Capture the cell that displays the provided text and extract its [X, Y] central coordinate. 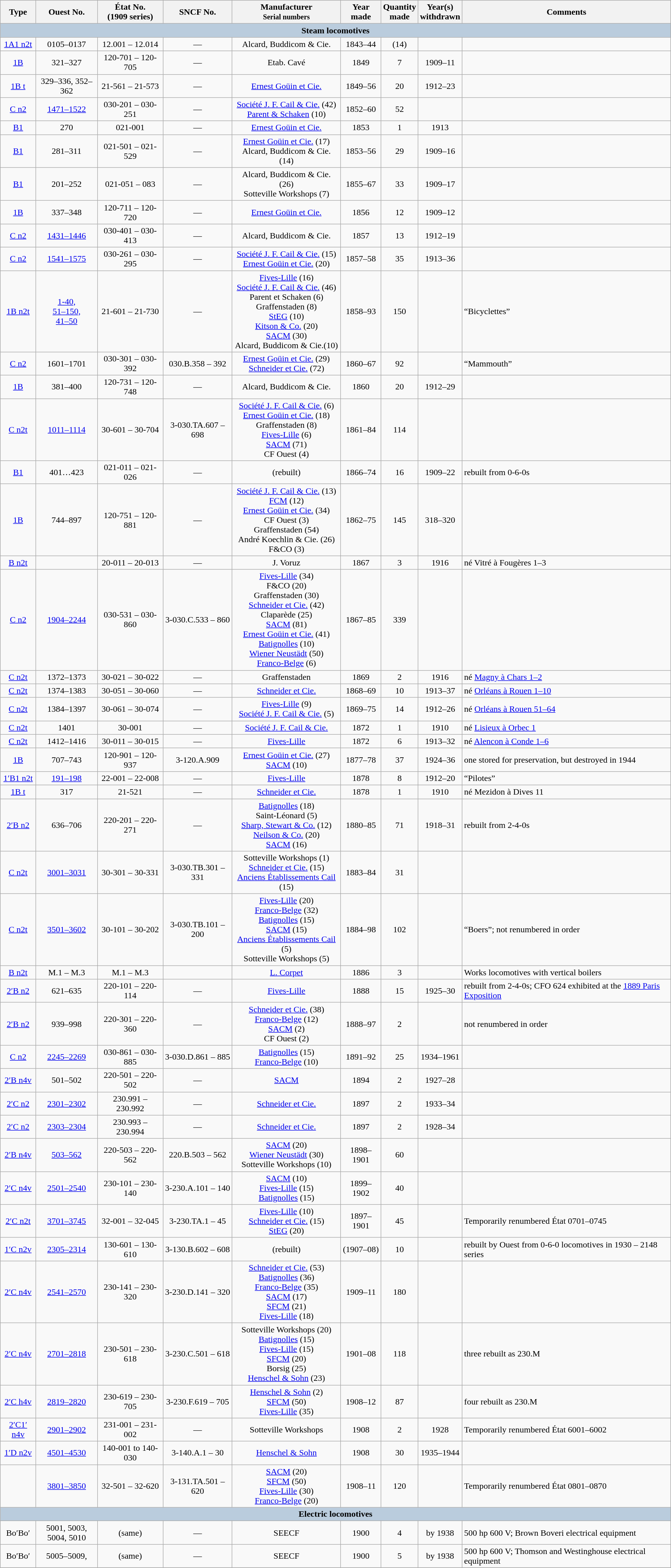
1928 [440, 1430]
401…423 [67, 473]
30-601 – 30-704 [130, 430]
120-711 – 120-720 [130, 212]
150 [399, 311]
SACM (10)Fives-Lille (15)Batignolles (15) [287, 1188]
180 [399, 1292]
16 [399, 473]
1384–1397 [67, 709]
318–320 [440, 520]
3801–3850 [67, 1486]
12.001 – 12.014 [130, 44]
1877–78 [361, 759]
not renumbered in order [566, 1024]
45 [399, 1221]
1867 [361, 563]
“Bicyclettes” [566, 311]
317 [67, 792]
8 [399, 778]
1862–75 [361, 520]
501–502 [67, 1080]
1′D n2v [18, 1453]
621–635 [67, 991]
1843–44 [361, 44]
né Orléans à Rouen 51–64 [566, 709]
32-001 – 32-045 [130, 1221]
230-101 – 230-140 [130, 1188]
1B n2t [18, 311]
1912–26 [440, 709]
3-230.D.141 – 320 [198, 1292]
né Alencon à Conde 1–6 [566, 741]
1909–16 [440, 151]
1858–93 [361, 311]
321–327 [67, 62]
1852–60 [361, 109]
145 [399, 520]
21-561 – 21-573 [130, 86]
500 hp 600 V; Thomson and Westinghouse electrical equipment [566, 1556]
6 [399, 741]
SACM [287, 1080]
né Mezidon à Dives 11 [566, 792]
1011–1114 [67, 430]
52 [399, 109]
1897–1901 [361, 1221]
230-619 – 230-705 [130, 1401]
“Boers”; not renumbered in order [566, 930]
60 [399, 1155]
3-230.C.501 – 618 [198, 1354]
12 [399, 212]
939–998 [67, 1024]
1884–98 [361, 930]
2701–2818 [67, 1354]
1894 [361, 1080]
220.B.503 – 562 [198, 1155]
281–311 [67, 151]
Ernest Goüin et Cie. (17)Alcard, Buddicom & Cie. (14) [287, 151]
1901–08 [361, 1354]
1401 [67, 728]
Temporarily renumbered État 0801–0870 [566, 1486]
30-061 – 30-074 [130, 709]
220-501 – 220-502 [130, 1080]
Schneider et Cie. (53)Batignolles (36)Franco-Belge (35)SACM (17)SFCM (21)Fives-Lille (18) [287, 1292]
1886 [361, 972]
201–252 [67, 184]
2819–2820 [67, 1401]
1898–1901 [361, 1155]
1912–23 [440, 86]
1883–84 [361, 873]
3-030.TA.607 – 698 [198, 430]
Batignolles (18)Saint-Léonard (5)Sharp, Stewart & Co. (12)Neilson & Co. (20)SACM (16) [287, 825]
Fives-Lille (9)Société J. F. Cail & Cie. (5) [287, 709]
1856 [361, 212]
3-140.A.1 – 30 [198, 1453]
15 [399, 991]
Schneider et Cie. (38)Franco-Belge (12)SACM (2)CF Ouest (2) [287, 1024]
3-230.F.619 – 705 [198, 1401]
030-301 – 030-392 [130, 364]
31 [399, 873]
3-030.D.861 – 885 [198, 1057]
3501–3602 [67, 930]
J. Voruz [287, 563]
Sotteville Workshops (1)Schneider et Cie. (15)Anciens Établissements Cail (15) [287, 873]
Société J. F. Cail & Cie. (13)FCM (12)Ernest Goüin et Cie. (34)CF Ouest (3)Graffenstaden (54)André Koechlin & Cie. (26)F&CO (3) [287, 520]
1471–1522 [67, 109]
1869 [361, 677]
Batignolles (15)Franco-Belge (10) [287, 1057]
5001, 5003,5004, 5010 [67, 1533]
22-001 – 22-008 [130, 778]
1860 [361, 387]
021-501 – 021-529 [130, 151]
1925–30 [440, 991]
né Lisieux à Orbec 1 [566, 728]
Ouest No. [67, 12]
four rebuilt as 230.M [566, 1401]
Alcard, Buddicom & Cie. (26)Sotteville Workshops (7) [287, 184]
030-861 – 030-885 [130, 1057]
1912–20 [440, 778]
1928–34 [440, 1127]
220-201 – 220-271 [130, 825]
92 [399, 364]
Type [18, 12]
21-521 [130, 792]
3-030.C.533 – 860 [198, 620]
2′C h4v [18, 1401]
rebuilt from 0-6-0s [566, 473]
three rebuilt as 230.M [566, 1354]
1913–36 [440, 259]
2301–2302 [67, 1104]
1372–1373 [67, 677]
270 [67, 128]
ManufacturerSerial numbers [287, 12]
1934–1961 [440, 1057]
29 [399, 151]
Comments [566, 12]
114 [399, 430]
87 [399, 1401]
30-101 – 30-202 [130, 930]
2245–2269 [67, 1057]
4 [399, 1533]
1908–12 [361, 1401]
3-230.A.101 – 140 [198, 1188]
220-503 – 220-562 [130, 1155]
32-501 – 32-620 [130, 1486]
Steam locomotives [335, 30]
33 [399, 184]
1935–1944 [440, 1453]
1A1 n2t [18, 44]
130-601 – 130-610 [130, 1249]
13 [399, 235]
021-001 [130, 128]
1891–92 [361, 1057]
Société J. F. Cail & Cie. (42)Parent & Schaken (10) [287, 109]
Henschel & Sohn (2)SFCM (50)Fives-Lille (35) [287, 1401]
021-051 – 083 [130, 184]
71 [399, 825]
2901–2902 [67, 1430]
030-531 – 030-860 [130, 620]
5 [399, 1556]
230.991 – 230.992 [130, 1104]
2541–2570 [67, 1292]
Temporarily renumbered État 0701–0745 [566, 1221]
191–198 [67, 778]
Ernest Goüin et Cie. (27)SACM (10) [287, 759]
30 [399, 1453]
Graffenstaden [287, 677]
Société J. F. Cail & Cie. (6)Ernest Goüin et Cie. (18)Graffenstaden (8)Fives-Lille (6)SACM (71)CF Ouest (4) [287, 430]
230-141 – 230-320 [130, 1292]
707–743 [67, 759]
120-701 – 120-705 [130, 62]
SNCF No. [198, 12]
5005–5009, [67, 1556]
1853 [361, 128]
1869–75 [361, 709]
1888–97 [361, 1024]
1412–1416 [67, 741]
Société J. F. Cail & Cie. [287, 728]
744–897 [67, 520]
3-120.A.909 [198, 759]
2′C1′ n4v [18, 1430]
3-230.TA.1 – 45 [198, 1221]
1857–58 [361, 259]
381–400 [67, 387]
2305–2314 [67, 1249]
(1907–08) [361, 1249]
1924–36 [440, 759]
Sotteville Workshops (20)Batignolles (15)Fives-Lille (15)SFCM (20)Borsig (25)Henschel & Sohn (23) [287, 1354]
Henschel & Sohn [287, 1453]
Fives-Lille (16)Société J. F. Cail & Cie. (46)Parent et Schaken (6)Graffenstaden (8)StEG (10)Kitson & Co. (20)SACM (30)Alcard, Buddicom & Cie.(10) [287, 311]
rebuilt from 2-4-0s; CFO 624 exhibited at the 1889 Paris Exposition [566, 991]
SACM (20)Wiener Neustädt (30)Sotteville Workshops (10) [287, 1155]
220-301 – 220-360 [130, 1024]
1904–2244 [67, 620]
40 [399, 1188]
3-130.B.602 – 608 [198, 1249]
30-051 – 30-060 [130, 691]
Fives-Lille (20)Franco-Belge (32)Batignolles (15)SACM (15)Anciens Établissements Cail (5)Sotteville Workshops (5) [287, 930]
030-201 – 030-251 [130, 109]
né Orléans à Rouen 1–10 [566, 691]
030.B.358 – 392 [198, 364]
2501–2540 [67, 1188]
3-131.TA.501 – 620 [198, 1486]
1912–29 [440, 387]
né Vitré à Fougères 1–3 [566, 563]
1-40,51–150,41–50 [67, 311]
Fives-Lille (10)Schneider et Cie. (15)StEG (20) [287, 1221]
Works locomotives with vertical boilers [566, 972]
21-601 – 21-730 [130, 311]
35 [399, 259]
1849–56 [361, 86]
rebuilt from 2-4-0s [566, 825]
7 [399, 62]
1933–34 [440, 1104]
1912–19 [440, 235]
1927–28 [440, 1080]
3-030.TB.101 – 200 [198, 930]
(14) [399, 44]
0105–0137 [67, 44]
L. Corpet [287, 972]
1′B1 n2t [18, 778]
120-751 – 120-881 [130, 520]
1908–11 [361, 1486]
1861–84 [361, 430]
4501–4530 [67, 1453]
1849 [361, 62]
1909–22 [440, 473]
one stored for preservation, but destroyed in 1944 [566, 759]
“Pilotes” [566, 778]
118 [399, 1354]
1909–17 [440, 184]
Electric locomotives [335, 1514]
1868–69 [361, 691]
20-011 – 20-013 [130, 563]
230-501 – 230-618 [130, 1354]
329–336, 352–362 [67, 86]
1866–74 [361, 473]
030-401 – 030-413 [130, 235]
1857 [361, 235]
1601–1701 [67, 364]
1374–1383 [67, 691]
1888 [361, 991]
Etab. Cavé [287, 62]
État No.(1909 series) [130, 12]
Temporarily renumbered État 6001–6002 [566, 1430]
Yearmade [361, 12]
1909–12 [440, 212]
1860–67 [361, 364]
021-011 – 021-026 [130, 473]
102 [399, 930]
2′C n2t [18, 1221]
120-901 – 120-937 [130, 759]
30-001 [130, 728]
1913–32 [440, 741]
Sotteville Workshops [287, 1430]
37 [399, 759]
rebuilt by Ouest from 0-6-0 locomotives in 1930 – 2148 series [566, 1249]
1899–1902 [361, 1188]
1′C n2v [18, 1249]
337–348 [67, 212]
1913–37 [440, 691]
1880–85 [361, 825]
3-030.TB.301 – 331 [198, 873]
25 [399, 1057]
140-001 to 140-030 [130, 1453]
1855–67 [361, 184]
né Magny à Chars 1–2 [566, 677]
Société J. F. Cail & Cie. (15)Ernest Goüin et Cie. (20) [287, 259]
231-001 – 231-002 [130, 1430]
1853–56 [361, 151]
1541–1575 [67, 259]
Year(s)withdrawn [440, 12]
30-011 – 30-015 [130, 741]
339 [399, 620]
SACM (20)SFCM (50)Fives-Lille (30)Franco-Belge (20) [287, 1486]
30-021 – 30-022 [130, 677]
120 [399, 1486]
030-261 – 030-295 [130, 259]
230.993 – 230.994 [130, 1127]
30-301 – 30-331 [130, 873]
“Mammouth” [566, 364]
1913 [440, 128]
1431–1446 [67, 235]
636–706 [67, 825]
Quantitymade [399, 12]
3001–3031 [67, 873]
3701–3745 [67, 1221]
Ernest Goüin et Cie. (29)Schneider et Cie. (72) [287, 364]
500 hp 600 V; Brown Boveri electrical equipment [566, 1533]
2303–2304 [67, 1127]
1867–85 [361, 620]
120-731 – 120-748 [130, 387]
503–562 [67, 1155]
220-101 – 220-114 [130, 991]
1918–31 [440, 825]
14 [399, 709]
